Capture the cell that displays the provided text and extract its (x, y) central coordinate. 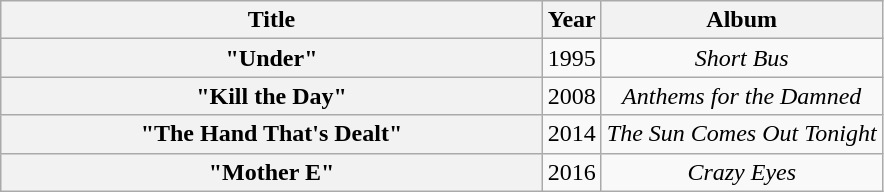
Anthems for the Damned (742, 96)
Title (272, 20)
"The Hand That's Dealt" (272, 134)
2014 (572, 134)
Short Bus (742, 58)
"Under" (272, 58)
"Kill the Day" (272, 96)
"Mother E" (272, 172)
2008 (572, 96)
Year (572, 20)
Album (742, 20)
Crazy Eyes (742, 172)
1995 (572, 58)
The Sun Comes Out Tonight (742, 134)
2016 (572, 172)
